Determine the [x, y] coordinate at the center of the cell enclosing the given text.  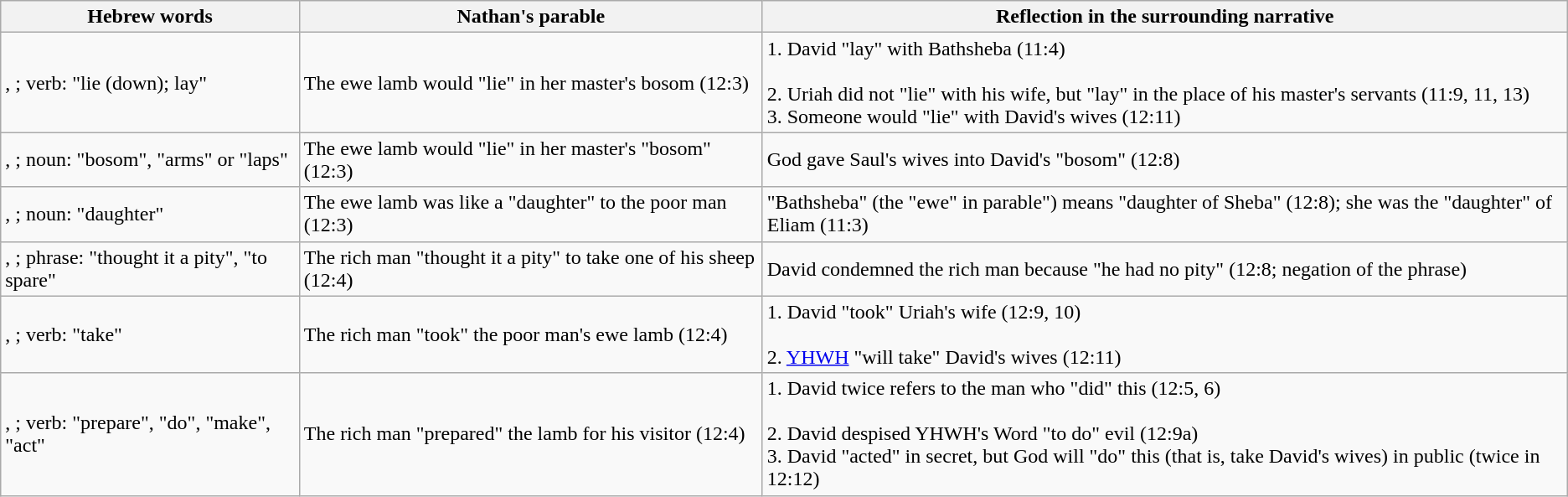
Hebrew words [151, 17]
The rich man "took" the poor man's ewe lamb (12:4) [531, 334]
The ewe lamb would "lie" in her master's bosom (12:3) [531, 82]
, ; noun: "bosom", "arms" or "laps" [151, 159]
, ; verb: "prepare", "do", "make", "act" [151, 434]
The rich man "prepared" the lamb for his visitor (12:4) [531, 434]
"Bathsheba" (the "ewe" in parable") means "daughter of Sheba" (12:8); she was the "daughter" of Eliam (11:3) [1164, 215]
, ; noun: "daughter" [151, 215]
The rich man "thought it a pity" to take one of his sheep (12:4) [531, 268]
1. David "took" Uriah's wife (12:9, 10)2. YHWH "will take" David's wives (12:11) [1164, 334]
, ; verb: "take" [151, 334]
The ewe lamb would "lie" in her master's "bosom" (12:3) [531, 159]
, ; verb: "lie (down); lay" [151, 82]
, ; phrase: "thought it a pity", "to spare" [151, 268]
Reflection in the surrounding narrative [1164, 17]
David condemned the rich man because "he had no pity" (12:8; negation of the phrase) [1164, 268]
The ewe lamb was like a "daughter" to the poor man (12:3) [531, 215]
God gave Saul's wives into David's "bosom" (12:8) [1164, 159]
Nathan's parable [531, 17]
